Determine the (x, y) coordinate at the center of the cell enclosing the given text.  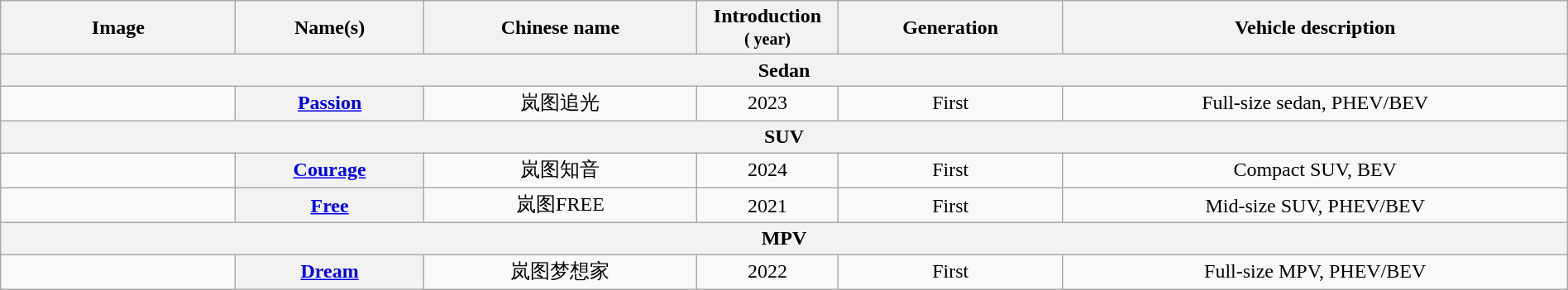
2024 (767, 170)
Image (118, 28)
Passion (329, 104)
Courage (329, 170)
Sedan (784, 70)
岚图知音 (560, 170)
Free (329, 205)
Dream (329, 273)
2021 (767, 205)
Name(s) (329, 28)
Chinese name (560, 28)
2023 (767, 104)
Generation (950, 28)
Vehicle description (1315, 28)
Compact SUV, BEV (1315, 170)
岚图梦想家 (560, 273)
岚图追光 (560, 104)
MPV (784, 239)
Mid-size SUV, PHEV/BEV (1315, 205)
Full-size MPV, PHEV/BEV (1315, 273)
2022 (767, 273)
Full-size sedan, PHEV/BEV (1315, 104)
SUV (784, 136)
岚图FREE (560, 205)
Introduction( year) (767, 28)
